Provide the [X, Y] coordinate of the cell's center where the given text is located.  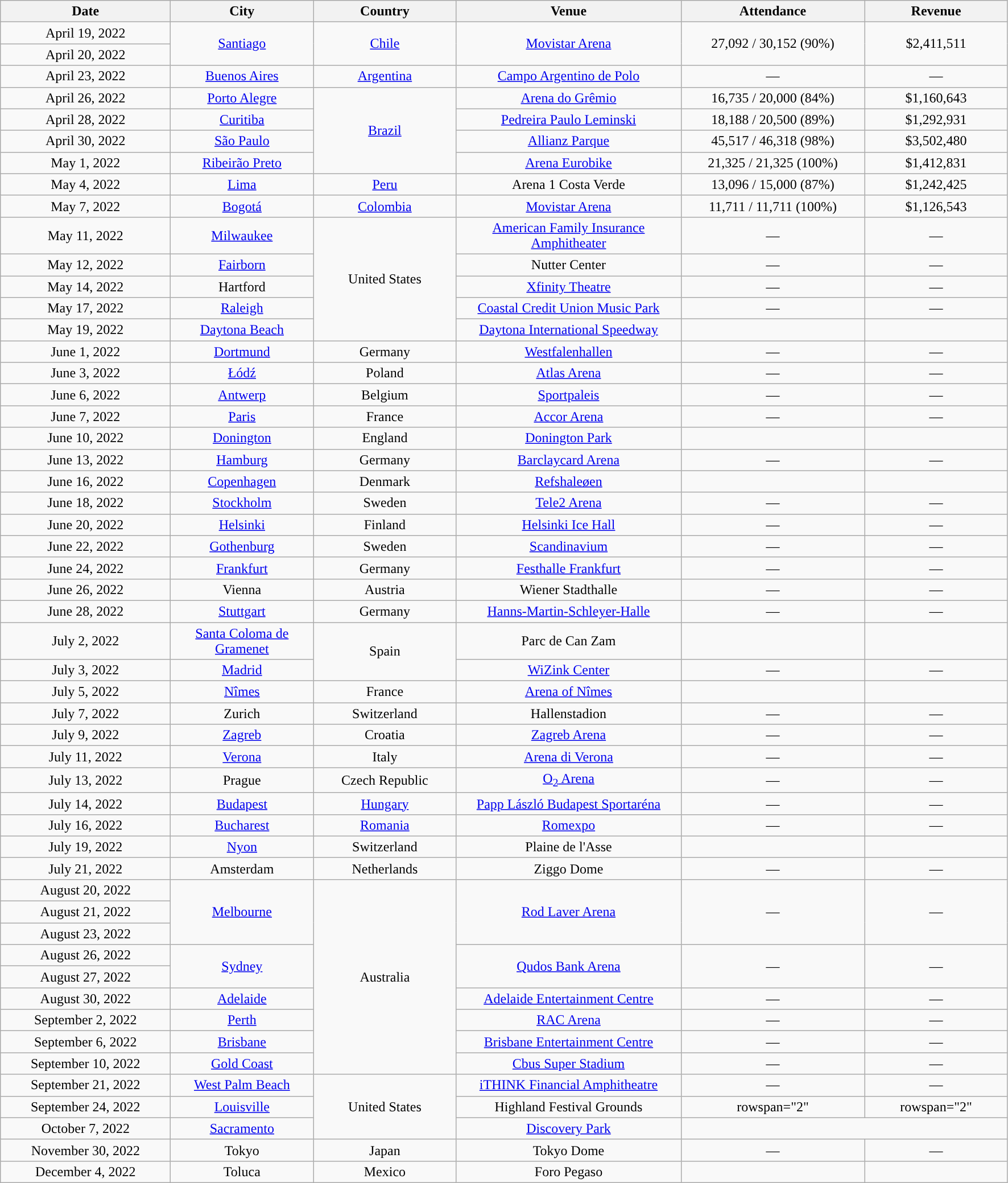
June 3, 2022 [85, 373]
Scandinavium [569, 546]
June 22, 2022 [85, 546]
April 26, 2022 [85, 98]
Brisbane Entertainment Centre [569, 1042]
Accor Arena [569, 417]
Vienna [242, 590]
Budapest [242, 803]
Xfinity Theatre [569, 286]
December 4, 2022 [85, 1172]
16,735 / 20,000 (84%) [772, 98]
Verona [242, 757]
$1,126,543 [936, 206]
City [242, 11]
$1,242,425 [936, 184]
Amsterdam [242, 868]
Raleigh [242, 308]
Bucharest [242, 825]
Bogotá [242, 206]
Prague [242, 780]
Czech Republic [385, 780]
Hallenstadion [569, 714]
Adelaide [242, 999]
May 1, 2022 [85, 163]
Date [85, 11]
July 14, 2022 [85, 803]
Hartford [242, 286]
August 23, 2022 [85, 934]
Spain [385, 652]
Foro Pegaso [569, 1172]
Brisbane [242, 1042]
Arena do Grêmio [569, 98]
Venue [569, 11]
Westfalenhallen [569, 352]
Lima [242, 184]
Gold Coast [242, 1064]
Italy [385, 757]
$1,160,643 [936, 98]
Nîmes [242, 692]
June 26, 2022 [85, 590]
May 12, 2022 [85, 265]
June 18, 2022 [85, 503]
England [385, 438]
September 24, 2022 [85, 1107]
August 20, 2022 [85, 890]
Nutter Center [569, 265]
$1,412,831 [936, 163]
November 30, 2022 [85, 1150]
iTHINK Financial Amphitheatre [569, 1085]
45,517 / 46,318 (98%) [772, 141]
April 23, 2022 [85, 76]
July 16, 2022 [85, 825]
Ziggo Dome [569, 868]
Qudos Bank Arena [569, 966]
June 1, 2022 [85, 352]
August 30, 2022 [85, 999]
18,188 / 20,500 (89%) [772, 119]
Zagreb [242, 735]
August 27, 2022 [85, 977]
August 26, 2022 [85, 955]
Romexpo [569, 825]
Arena Eurobike [569, 163]
July 7, 2022 [85, 714]
Australia [385, 976]
July 5, 2022 [85, 692]
Rod Laver Arena [569, 912]
June 13, 2022 [85, 460]
Toluca [242, 1172]
Plaine de l'Asse [569, 847]
May 11, 2022 [85, 236]
July 2, 2022 [85, 641]
Arena 1 Costa Verde [569, 184]
Antwerp [242, 395]
Nyon [242, 847]
Attendance [772, 11]
Hamburg [242, 460]
June 16, 2022 [85, 481]
September 2, 2022 [85, 1020]
Highland Festival Grounds [569, 1107]
June 7, 2022 [85, 417]
Hanns-Martin-Schleyer-Halle [569, 611]
June 10, 2022 [85, 438]
Coastal Credit Union Music Park [569, 308]
Chile [385, 44]
Paris [242, 417]
May 7, 2022 [85, 206]
Łódź [242, 373]
Buenos Aires [242, 76]
August 21, 2022 [85, 912]
Gothenburg [242, 546]
Discovery Park [569, 1128]
June 28, 2022 [85, 611]
April 28, 2022 [85, 119]
Mexico [385, 1172]
RAC Arena [569, 1020]
Frankfurt [242, 568]
Milwaukee [242, 236]
June 6, 2022 [85, 395]
Helsinki Ice Hall [569, 525]
Colombia [385, 206]
Refshaleøen [569, 481]
September 6, 2022 [85, 1042]
May 17, 2022 [85, 308]
Poland [385, 373]
Louisville [242, 1107]
Peru [385, 184]
July 9, 2022 [85, 735]
July 19, 2022 [85, 847]
Sacramento [242, 1128]
Croatia [385, 735]
October 7, 2022 [85, 1128]
Dortmund [242, 352]
Stuttgart [242, 611]
13,096 / 15,000 (87%) [772, 184]
Tele2 Arena [569, 503]
September 21, 2022 [85, 1085]
Festhalle Frankfurt [569, 568]
April 30, 2022 [85, 141]
11,711 / 11,711 (100%) [772, 206]
Papp László Budapest Sportaréna [569, 803]
Campo Argentino de Polo [569, 76]
Pedreira Paulo Leminski [569, 119]
July 11, 2022 [85, 757]
Romania [385, 825]
Brazil [385, 130]
American Family Insurance Amphitheater [569, 236]
June 24, 2022 [85, 568]
$1,292,931 [936, 119]
Cbus Super Stadium [569, 1064]
Adelaide Entertainment Centre [569, 999]
Daytona Beach [242, 330]
Austria [385, 590]
$3,502,480 [936, 141]
May 14, 2022 [85, 286]
April 19, 2022 [85, 33]
Arena di Verona [569, 757]
Stockholm [242, 503]
27,092 / 30,152 (90%) [772, 44]
Zagreb Arena [569, 735]
July 13, 2022 [85, 780]
Sportpaleis [569, 395]
Hungary [385, 803]
WiZink Center [569, 670]
Wiener Stadthalle [569, 590]
Daytona International Speedway [569, 330]
Sydney [242, 966]
Perth [242, 1020]
Fairborn [242, 265]
São Paulo [242, 141]
Santiago [242, 44]
Japan [385, 1150]
Tokyo Dome [569, 1150]
Parc de Can Zam [569, 641]
June 20, 2022 [85, 525]
Atlas Arena [569, 373]
Santa Coloma de Gramenet [242, 641]
Zurich [242, 714]
Curitiba [242, 119]
Copenhagen [242, 481]
West Palm Beach [242, 1085]
Donington Park [569, 438]
Barclaycard Arena [569, 460]
Donington [242, 438]
$2,411,511 [936, 44]
Country [385, 11]
July 3, 2022 [85, 670]
Arena of Nîmes [569, 692]
Belgium [385, 395]
Denmark [385, 481]
Allianz Parque [569, 141]
May 19, 2022 [85, 330]
Tokyo [242, 1150]
Netherlands [385, 868]
Argentina [385, 76]
July 21, 2022 [85, 868]
Revenue [936, 11]
Ribeirão Preto [242, 163]
Melbourne [242, 912]
21,325 / 21,325 (100%) [772, 163]
Madrid [242, 670]
September 10, 2022 [85, 1064]
Porto Alegre [242, 98]
Helsinki [242, 525]
O2 Arena [569, 780]
April 20, 2022 [85, 55]
Finland [385, 525]
May 4, 2022 [85, 184]
